Return (x, y) of the center of cell containing provided text 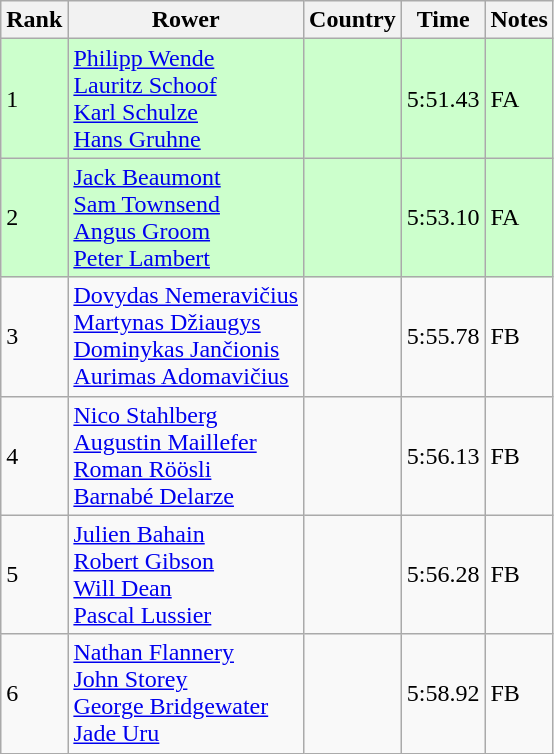
5 (34, 574)
5:56.28 (443, 574)
5:53.10 (443, 218)
3 (34, 336)
Rower (186, 20)
5:56.13 (443, 456)
Philipp WendeLauritz SchoofKarl SchulzeHans Gruhne (186, 98)
2 (34, 218)
1 (34, 98)
4 (34, 456)
Julien BahainRobert GibsonWill DeanPascal Lussier (186, 574)
6 (34, 694)
Notes (519, 20)
5:58.92 (443, 694)
Time (443, 20)
Rank (34, 20)
Country (353, 20)
Nico StahlbergAugustin MailleferRoman RöösliBarnabé Delarze (186, 456)
Nathan FlanneryJohn StoreyGeorge BridgewaterJade Uru (186, 694)
5:51.43 (443, 98)
Jack BeaumontSam TownsendAngus GroomPeter Lambert (186, 218)
5:55.78 (443, 336)
Dovydas NemeravičiusMartynas DžiaugysDominykas JančionisAurimas Adomavičius (186, 336)
